Provide the (x, y) coordinate of the cell's center where the given text is located.  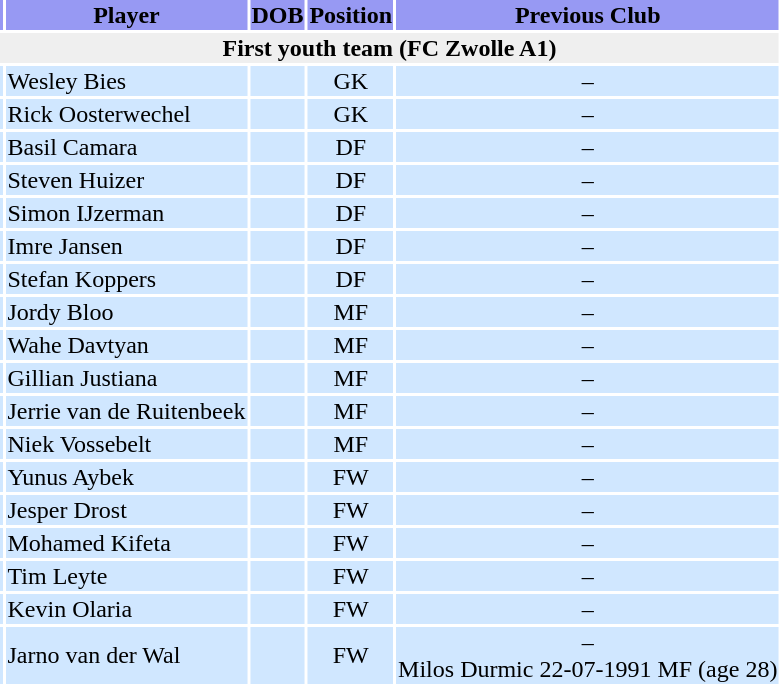
Wesley Bies (126, 81)
Basil Camara (126, 147)
Tim Leyte (126, 576)
–Milos Durmic 22-07-1991 MF (age 28) (588, 656)
Steven Huizer (126, 180)
Imre Jansen (126, 246)
Rick Oosterwechel (126, 114)
Previous Club (588, 15)
DOB (278, 15)
Jesper Drost (126, 510)
Niek Vossebelt (126, 444)
Jerrie van de Ruitenbeek (126, 411)
Position (351, 15)
Stefan Koppers (126, 279)
First youth team (FC Zwolle A1) (390, 48)
Wahe Davtyan (126, 345)
Simon IJzerman (126, 213)
Yunus Aybek (126, 477)
Mohamed Kifeta (126, 543)
Gillian Justiana (126, 378)
Kevin Olaria (126, 609)
Jarno van der Wal (126, 656)
Jordy Bloo (126, 312)
Player (126, 15)
